Determine the [X, Y] coordinate at the center of the cell enclosing the given text.  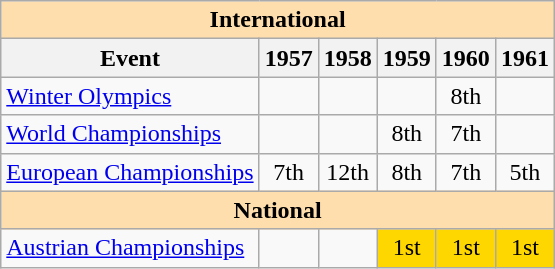
12th [348, 172]
Winter Olympics [130, 96]
1959 [406, 58]
World Championships [130, 134]
1957 [288, 58]
1960 [466, 58]
Austrian Championships [130, 248]
1958 [348, 58]
1961 [524, 58]
International [278, 20]
Event [130, 58]
National [278, 210]
5th [524, 172]
European Championships [130, 172]
